Return (X, Y) of the center of cell containing provided text 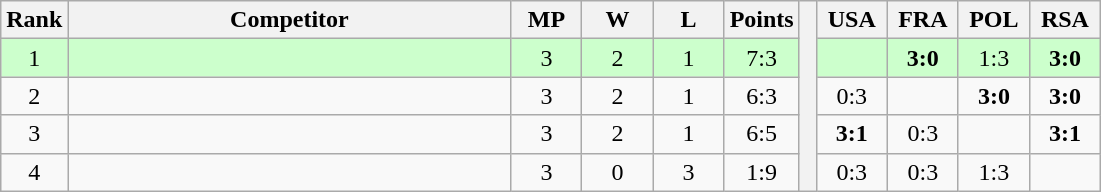
USA (852, 20)
Rank (34, 20)
Points (762, 20)
MP (546, 20)
Competitor (290, 20)
L (688, 20)
W (618, 20)
FRA (922, 20)
6:5 (762, 134)
1:9 (762, 172)
7:3 (762, 58)
4 (34, 172)
0 (618, 172)
6:3 (762, 96)
POL (994, 20)
RSA (1064, 20)
